Output the [x, y] coordinate of the center of the cell containing the given text.  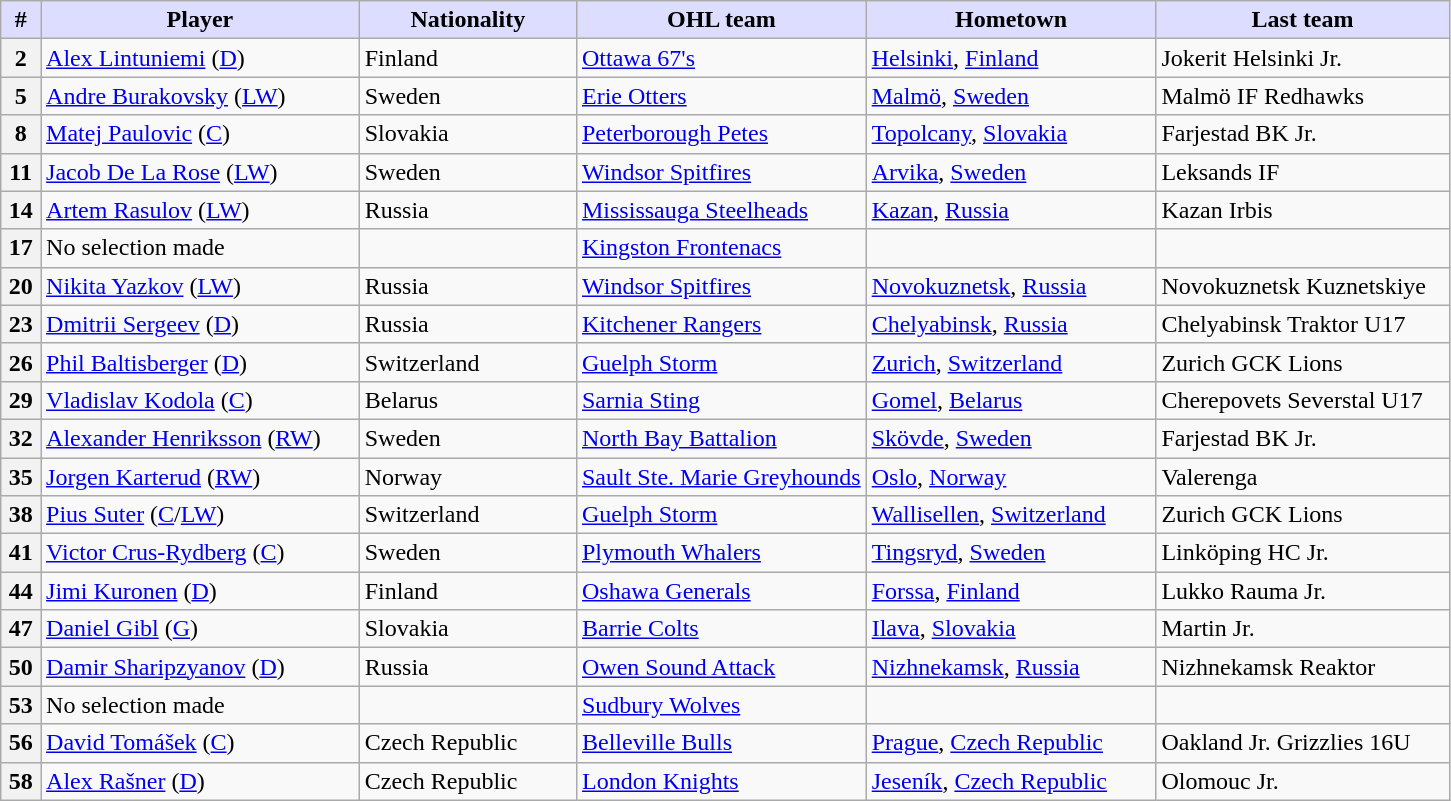
Olomouc Jr. [1302, 781]
Artem Rasulov (LW) [200, 210]
Daniel Gibl (G) [200, 629]
OHL team [721, 20]
Phil Baltisberger (D) [200, 362]
8 [21, 134]
Gomel, Belarus [1011, 400]
Victor Crus-Rydberg (C) [200, 553]
Cherepovets Severstal U17 [1302, 400]
Sault Ste. Marie Greyhounds [721, 477]
Valerenga [1302, 477]
11 [21, 172]
Nizhnekamsk Reaktor [1302, 667]
Owen Sound Attack [721, 667]
Oshawa Generals [721, 591]
35 [21, 477]
53 [21, 705]
Lukko Rauma Jr. [1302, 591]
Sarnia Sting [721, 400]
26 [21, 362]
Helsinki, Finland [1011, 58]
Oakland Jr. Grizzlies 16U [1302, 743]
5 [21, 96]
Last team [1302, 20]
Nizhnekamsk, Russia [1011, 667]
Erie Otters [721, 96]
32 [21, 438]
North Bay Battalion [721, 438]
44 [21, 591]
50 [21, 667]
Barrie Colts [721, 629]
Jacob De La Rose (LW) [200, 172]
23 [21, 324]
Jorgen Karterud (RW) [200, 477]
58 [21, 781]
14 [21, 210]
Peterborough Petes [721, 134]
Novokuznetsk Kuznetskiye [1302, 286]
56 [21, 743]
Belleville Bulls [721, 743]
Zurich, Switzerland [1011, 362]
Leksands IF [1302, 172]
Matej Paulovic (C) [200, 134]
Sudbury Wolves [721, 705]
Kazan, Russia [1011, 210]
Hometown [1011, 20]
Mississauga Steelheads [721, 210]
Kazan Irbis [1302, 210]
Jokerit Helsinki Jr. [1302, 58]
Andre Burakovsky (LW) [200, 96]
Dmitrii Sergeev (D) [200, 324]
41 [21, 553]
Nikita Yazkov (LW) [200, 286]
Norway [468, 477]
29 [21, 400]
Wallisellen, Switzerland [1011, 515]
Damir Sharipzyanov (D) [200, 667]
Jimi Kuronen (D) [200, 591]
Skövde, Sweden [1011, 438]
Tingsryd, Sweden [1011, 553]
Chelyabinsk, Russia [1011, 324]
Malmö IF Redhawks [1302, 96]
Oslo, Norway [1011, 477]
Arvika, Sweden [1011, 172]
Jeseník, Czech Republic [1011, 781]
Ilava, Slovakia [1011, 629]
38 [21, 515]
Nationality [468, 20]
Plymouth Whalers [721, 553]
Forssa, Finland [1011, 591]
Alexander Henriksson (RW) [200, 438]
Chelyabinsk Traktor U17 [1302, 324]
Pius Suter (C/LW) [200, 515]
Ottawa 67's [721, 58]
Belarus [468, 400]
Malmö, Sweden [1011, 96]
Novokuznetsk, Russia [1011, 286]
Linköping HC Jr. [1302, 553]
David Tomášek (C) [200, 743]
Alex Rašner (D) [200, 781]
47 [21, 629]
# [21, 20]
Martin Jr. [1302, 629]
17 [21, 248]
20 [21, 286]
2 [21, 58]
Topolcany, Slovakia [1011, 134]
Player [200, 20]
Prague, Czech Republic [1011, 743]
Vladislav Kodola (C) [200, 400]
Kingston Frontenacs [721, 248]
Kitchener Rangers [721, 324]
London Knights [721, 781]
Alex Lintuniemi (D) [200, 58]
